Return [x, y] of the center of cell containing provided text 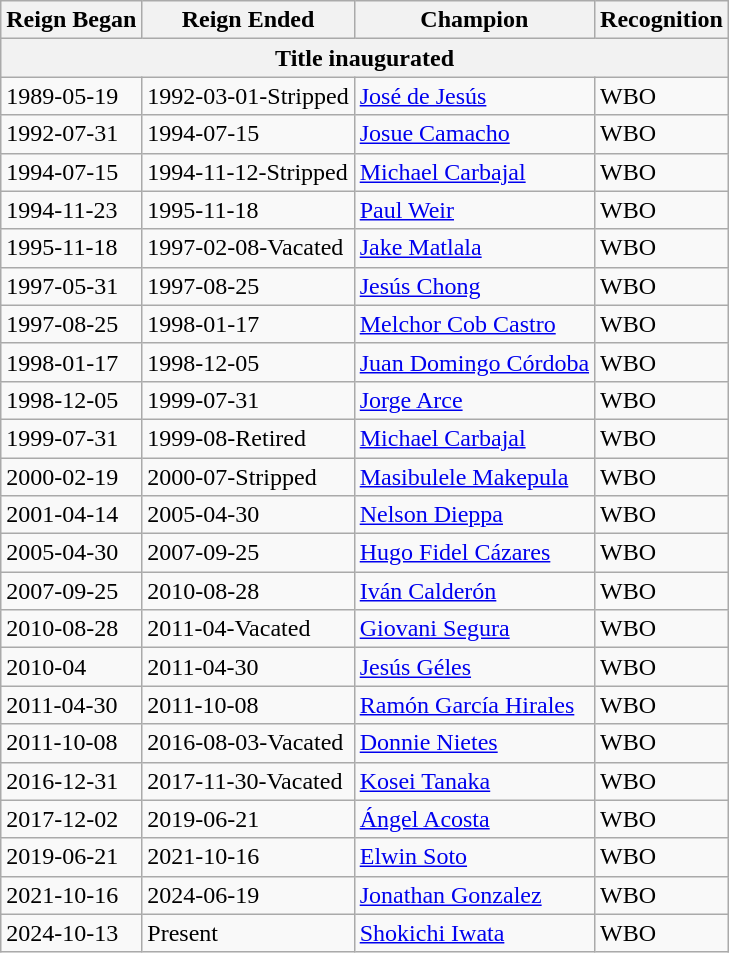
Jorge Arce [474, 400]
Hugo Fidel Cázares [474, 553]
Donnie Nietes [474, 743]
Ramón García Hirales [474, 705]
Champion [474, 20]
1989-05-19 [72, 96]
2017-12-02 [72, 819]
Reign Began [72, 20]
2016-12-31 [72, 781]
Giovani Segura [474, 629]
2016-08-03-Vacated [248, 743]
Masibulele Makepula [474, 477]
Melchor Cob Castro [474, 324]
1994-11-23 [72, 210]
1992-07-31 [72, 134]
Jake Matlala [474, 248]
Paul Weir [474, 210]
Juan Domingo Córdoba [474, 362]
Shokichi Iwata [474, 933]
Josue Camacho [474, 134]
Jesús Chong [474, 286]
2001-04-14 [72, 515]
2000-02-19 [72, 477]
Ángel Acosta [474, 819]
José de Jesús [474, 96]
Title inaugurated [365, 58]
2000-07-Stripped [248, 477]
1999-08-Retired [248, 438]
Recognition [662, 20]
1997-02-08-Vacated [248, 248]
1992-03-01-Stripped [248, 96]
Nelson Dieppa [474, 515]
2024-06-19 [248, 895]
Present [248, 933]
Jesús Géles [474, 667]
2017-11-30-Vacated [248, 781]
2011-04-Vacated [248, 629]
1994-11-12-Stripped [248, 172]
Elwin Soto [474, 857]
2024-10-13 [72, 933]
Iván Calderón [474, 591]
Kosei Tanaka [474, 781]
1997-05-31 [72, 286]
Jonathan Gonzalez [474, 895]
2010-04 [72, 667]
Reign Ended [248, 20]
